Output the [x, y] coordinate of the center of the cell containing the given text.  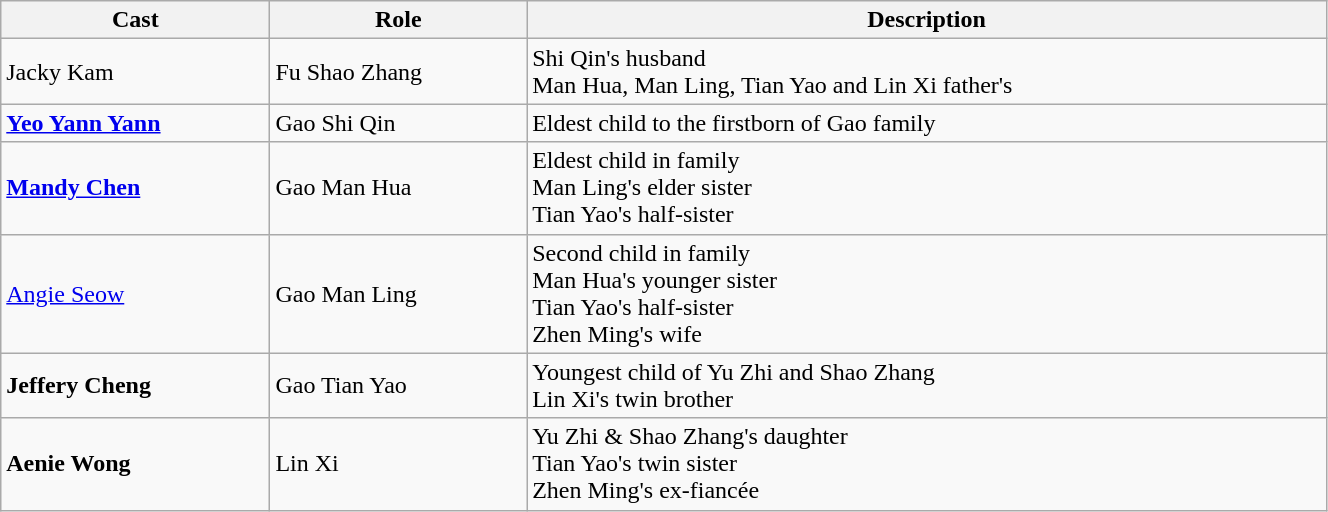
Jacky Kam [136, 72]
Cast [136, 20]
Lin Xi [398, 464]
Eldest child to the firstborn of Gao family [927, 123]
Angie Seow [136, 294]
Aenie Wong [136, 464]
Shi Qin's husband Man Hua, Man Ling, Tian Yao and Lin Xi father's [927, 72]
Jeffery Cheng [136, 386]
Yeo Yann Yann [136, 123]
Mandy Chen [136, 188]
Gao Shi Qin [398, 123]
Youngest child of Yu Zhi and Shao Zhang Lin Xi's twin brother [927, 386]
Eldest child in family Man Ling's elder sister Tian Yao's half-sister [927, 188]
Second child in family Man Hua's younger sister Tian Yao's half-sister Zhen Ming's wife [927, 294]
Fu Shao Zhang [398, 72]
Gao Tian Yao [398, 386]
Gao Man Ling [398, 294]
Role [398, 20]
Yu Zhi & Shao Zhang's daughter Tian Yao's twin sister Zhen Ming's ex-fiancée [927, 464]
Gao Man Hua [398, 188]
Description [927, 20]
